Extract the [x, y] coordinate from the center of the cell holding the provided text.  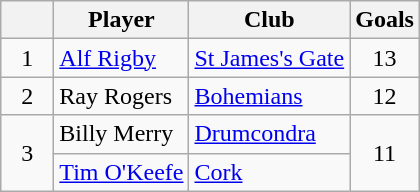
Club [270, 20]
3 [28, 153]
2 [28, 96]
Bohemians [270, 96]
Ray Rogers [122, 96]
Billy Merry [122, 134]
11 [385, 153]
Cork [270, 172]
St James's Gate [270, 58]
1 [28, 58]
Goals [385, 20]
Alf Rigby [122, 58]
12 [385, 96]
Drumcondra [270, 134]
13 [385, 58]
Player [122, 20]
Tim O'Keefe [122, 172]
